Determine the [X, Y] coordinate at the center of the cell enclosing the given text.  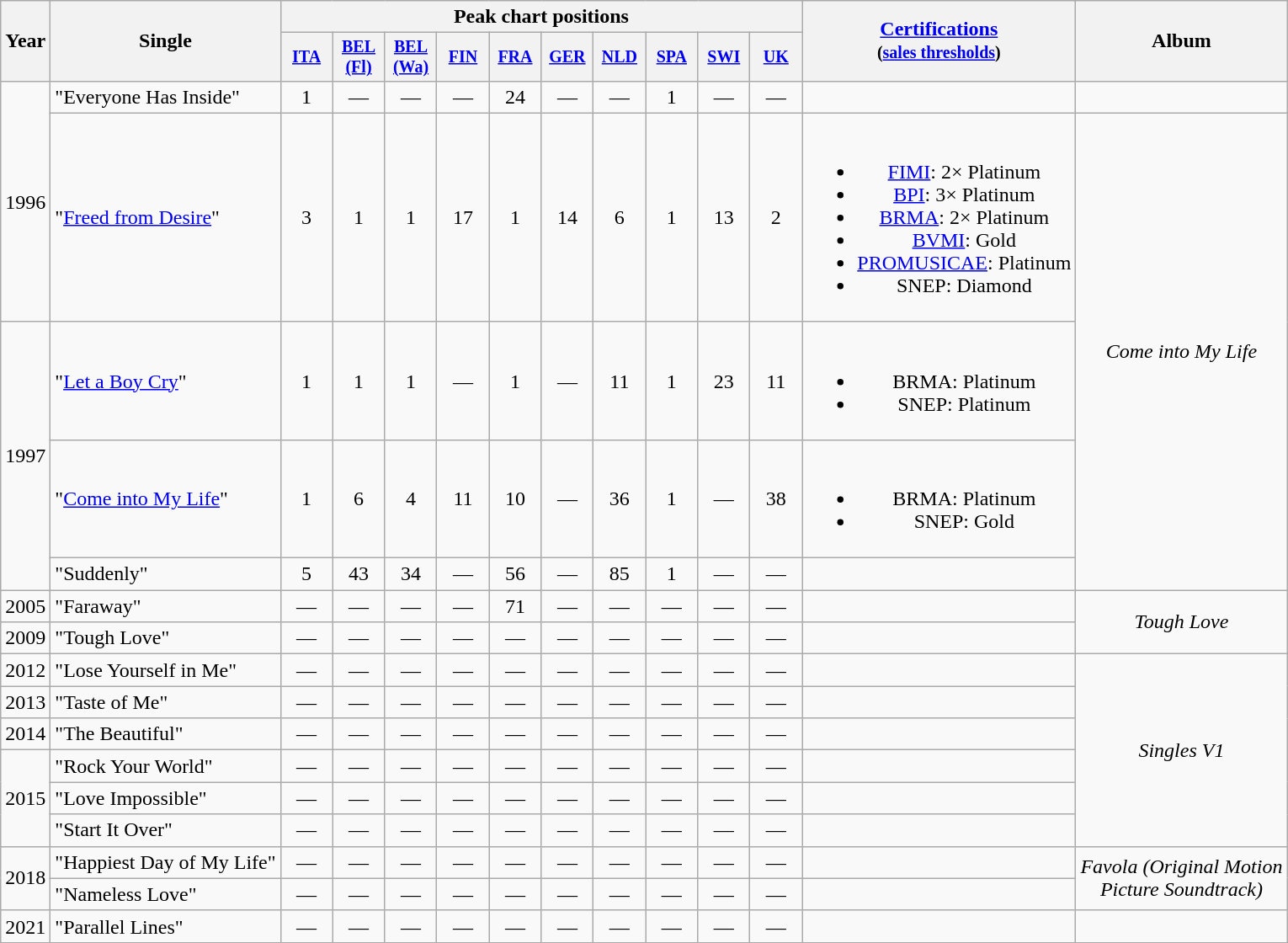
2015 [25, 798]
43 [359, 574]
"Lose Yourself in Me" [165, 670]
"Tough Love" [165, 638]
"Freed from Desire" [165, 217]
"Start It Over" [165, 830]
Favola (Original MotionPicture Soundtrack) [1182, 878]
"Parallel Lines" [165, 926]
Single [165, 41]
FRA [515, 57]
71 [515, 606]
10 [515, 498]
38 [776, 498]
Year [25, 41]
5 [306, 574]
NLD [620, 57]
Peak chart positions [541, 17]
FIMI: 2× PlatinumBPI: 3× PlatinumBRMA: 2× PlatinumBVMI: GoldPROMUSICAE: PlatinumSNEP: Diamond [939, 217]
BEL(Wa) [411, 57]
"Faraway" [165, 606]
2021 [25, 926]
1997 [25, 456]
2014 [25, 734]
ITA [306, 57]
17 [463, 217]
SWI [724, 57]
"Happiest Day of My Life" [165, 862]
"Love Impossible" [165, 798]
"Rock Your World" [165, 766]
GER [567, 57]
1996 [25, 201]
BRMA: PlatinumSNEP: Gold [939, 498]
Album [1182, 41]
36 [620, 498]
"Suddenly" [165, 574]
2 [776, 217]
SPA [672, 57]
13 [724, 217]
"Taste of Me" [165, 702]
"Let a Boy Cry" [165, 381]
BEL(Fl) [359, 57]
Certifications(sales thresholds) [939, 41]
"Come into My Life" [165, 498]
Come into My Life [1182, 351]
"Everyone Has Inside" [165, 97]
2018 [25, 878]
"Nameless Love" [165, 894]
23 [724, 381]
UK [776, 57]
56 [515, 574]
2009 [25, 638]
3 [306, 217]
Singles V1 [1182, 750]
2013 [25, 702]
24 [515, 97]
BRMA: PlatinumSNEP: Platinum [939, 381]
"The Beautiful" [165, 734]
14 [567, 217]
85 [620, 574]
Tough Love [1182, 622]
4 [411, 498]
FIN [463, 57]
2005 [25, 606]
34 [411, 574]
2012 [25, 670]
